Output the [x, y] coordinate of the center of the cell containing the given text.  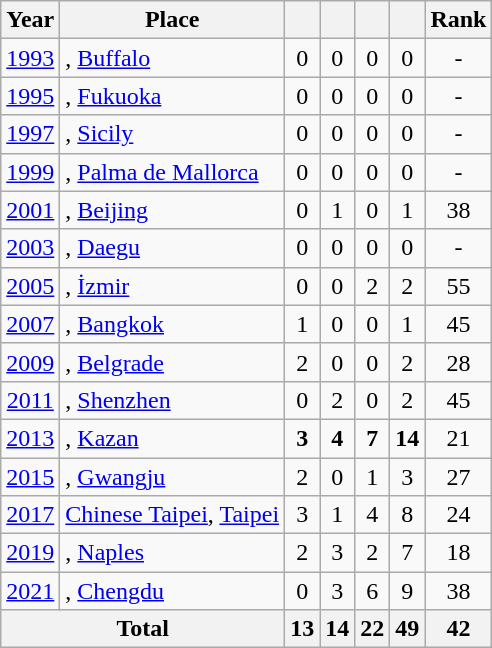
, Shenzhen [172, 400]
, Daegu [172, 248]
42 [458, 629]
24 [458, 515]
2009 [30, 362]
1999 [30, 172]
Place [172, 20]
2003 [30, 248]
55 [458, 286]
2019 [30, 553]
, Chengdu [172, 591]
1995 [30, 96]
2013 [30, 438]
, Beijing [172, 210]
8 [408, 515]
, Buffalo [172, 58]
22 [372, 629]
6 [372, 591]
, İzmir [172, 286]
2021 [30, 591]
, Sicily [172, 134]
Rank [458, 20]
2017 [30, 515]
1993 [30, 58]
Chinese Taipei, Taipei [172, 515]
, Bangkok [172, 324]
2015 [30, 477]
, Naples [172, 553]
2001 [30, 210]
2007 [30, 324]
, Fukuoka [172, 96]
, Kazan [172, 438]
, Belgrade [172, 362]
Total [143, 629]
13 [302, 629]
, Palma de Mallorca [172, 172]
49 [408, 629]
Year [30, 20]
, Gwangju [172, 477]
2011 [30, 400]
2005 [30, 286]
28 [458, 362]
9 [408, 591]
1997 [30, 134]
18 [458, 553]
21 [458, 438]
27 [458, 477]
